Return [x, y] of the center of cell containing provided text 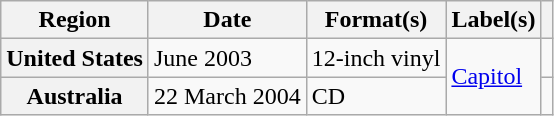
United States [75, 58]
Label(s) [494, 20]
CD [376, 96]
Date [227, 20]
Region [75, 20]
Australia [75, 96]
Capitol [494, 77]
12-inch vinyl [376, 58]
June 2003 [227, 58]
22 March 2004 [227, 96]
Format(s) [376, 20]
